Return the [X, Y] coordinate for the center point of the cell that contains the specified text.  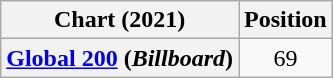
69 [285, 58]
Chart (2021) [120, 20]
Position [285, 20]
Global 200 (Billboard) [120, 58]
